Scan for the cell matching the given text and deliver its (x, y) coordinate at center. 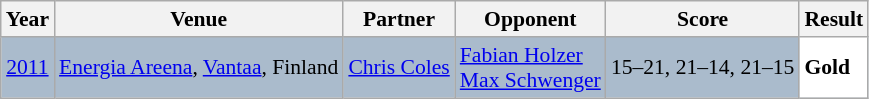
Chris Coles (398, 68)
15–21, 21–14, 21–15 (703, 68)
Year (28, 19)
Fabian Holzer Max Schwenger (530, 68)
Venue (198, 19)
Opponent (530, 19)
Energia Areena, Vantaa, Finland (198, 68)
2011 (28, 68)
Result (834, 19)
Gold (834, 68)
Score (703, 19)
Partner (398, 19)
